Determine the [x, y] coordinate at the center of the cell enclosing the given text.  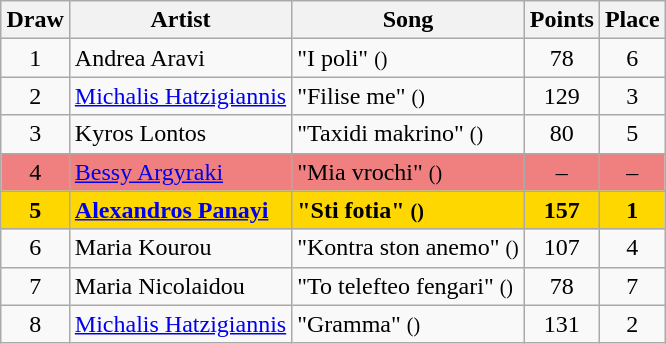
"Mia vrochi" () [408, 172]
80 [562, 134]
8 [35, 324]
Alexandros Panayi [180, 210]
"Taxidi makrino" () [408, 134]
"I poli" () [408, 58]
157 [562, 210]
"Kontra ston anemo" () [408, 248]
"To telefteo fengari" () [408, 286]
Andrea Aravi [180, 58]
107 [562, 248]
131 [562, 324]
Place [632, 20]
Points [562, 20]
Kyros Lontos [180, 134]
Maria Nicolaidou [180, 286]
Bessy Argyraki [180, 172]
"Gramma" () [408, 324]
129 [562, 96]
Maria Kourou [180, 248]
Song [408, 20]
Draw [35, 20]
"Sti fotia" () [408, 210]
Artist [180, 20]
"Filise me" () [408, 96]
